Locate the cell with the specified text and output its [x, y] center coordinate. 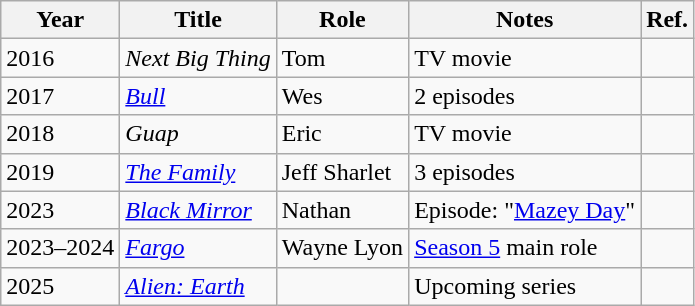
Episode: "Mazey Day" [525, 210]
Eric [342, 134]
Wayne Lyon [342, 248]
Wes [342, 96]
Year [60, 20]
Ref. [668, 20]
Title [198, 20]
Notes [525, 20]
2017 [60, 96]
Guap [198, 134]
Upcoming series [525, 286]
Bull [198, 96]
2019 [60, 172]
The Family [198, 172]
2018 [60, 134]
Alien: Earth [198, 286]
Jeff Sharlet [342, 172]
2023 [60, 210]
Role [342, 20]
Nathan [342, 210]
3 episodes [525, 172]
2025 [60, 286]
Tom [342, 58]
Season 5 main role [525, 248]
Black Mirror [198, 210]
Fargo [198, 248]
Next Big Thing [198, 58]
2 episodes [525, 96]
2016 [60, 58]
2023–2024 [60, 248]
